Identify which cell holds the provided text, then report its [x, y] central coordinate. 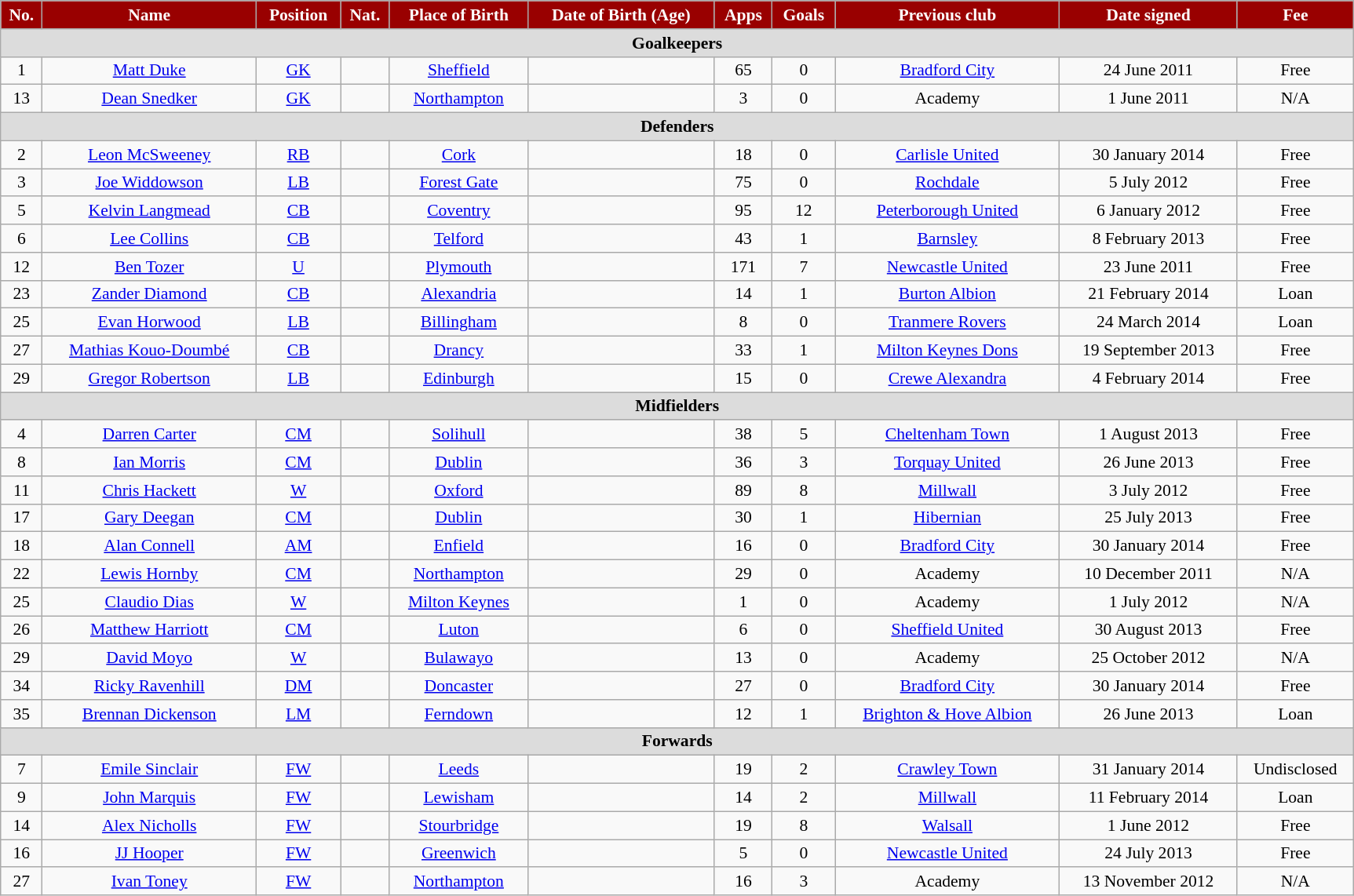
Bulawayo [458, 658]
24 March 2014 [1148, 322]
Claudio Dias [149, 602]
Previous club [947, 15]
Position [298, 15]
65 [743, 71]
Ian Morris [149, 462]
11 [22, 490]
Greenwich [458, 854]
Crawley Town [947, 770]
Evan Horwood [149, 322]
Brennan Dickenson [149, 714]
Joe Widdowson [149, 183]
Date of Birth (Age) [622, 15]
DM [298, 686]
David Moyo [149, 658]
Doncaster [458, 686]
5 July 2012 [1148, 183]
31 January 2014 [1148, 770]
8 February 2013 [1148, 239]
Cheltenham Town [947, 435]
43 [743, 239]
Enfield [458, 546]
Undisclosed [1295, 770]
9 [22, 798]
Ben Tozer [149, 267]
10 December 2011 [1148, 574]
Ferndown [458, 714]
Chris Hackett [149, 490]
Plymouth [458, 267]
Date signed [1148, 15]
4 February 2014 [1148, 378]
95 [743, 211]
Sheffield United [947, 630]
Peterborough United [947, 211]
John Marquis [149, 798]
17 [22, 518]
21 February 2014 [1148, 294]
Alexandria [458, 294]
22 [22, 574]
25 October 2012 [1148, 658]
AM [298, 546]
Name [149, 15]
13 November 2012 [1148, 882]
Rochdale [947, 183]
33 [743, 351]
Nat. [365, 15]
Carlisle United [947, 155]
75 [743, 183]
Ivan Toney [149, 882]
Gary Deegan [149, 518]
25 July 2013 [1148, 518]
Billingham [458, 322]
Burton Albion [947, 294]
Goalkeepers [677, 43]
Mathias Kouo-Doumbé [149, 351]
Lewis Hornby [149, 574]
30 [743, 518]
19 September 2013 [1148, 351]
23 [22, 294]
Emile Sinclair [149, 770]
Lee Collins [149, 239]
Leon McSweeney [149, 155]
Luton [458, 630]
36 [743, 462]
Lewisham [458, 798]
Forest Gate [458, 183]
Goals [804, 15]
Midfielders [677, 406]
1 August 2013 [1148, 435]
1 June 2012 [1148, 825]
24 July 2013 [1148, 854]
Leeds [458, 770]
Crewe Alexandra [947, 378]
38 [743, 435]
Walsall [947, 825]
Alex Nicholls [149, 825]
Alan Connell [149, 546]
Place of Birth [458, 15]
34 [22, 686]
1 July 2012 [1148, 602]
171 [743, 267]
6 January 2012 [1148, 211]
89 [743, 490]
Telford [458, 239]
24 June 2011 [1148, 71]
35 [22, 714]
Milton Keynes [458, 602]
Apps [743, 15]
4 [22, 435]
Fee [1295, 15]
Cork [458, 155]
Tranmere Rovers [947, 322]
Gregor Robertson [149, 378]
Torquay United [947, 462]
11 February 2014 [1148, 798]
23 June 2011 [1148, 267]
U [298, 267]
Stourbridge [458, 825]
Oxford [458, 490]
Coventry [458, 211]
Barnsley [947, 239]
Ricky Ravenhill [149, 686]
26 [22, 630]
Forwards [677, 741]
Milton Keynes Dons [947, 351]
Drancy [458, 351]
Dean Snedker [149, 99]
Solihull [458, 435]
LM [298, 714]
Matt Duke [149, 71]
30 August 2013 [1148, 630]
Edinburgh [458, 378]
Brighton & Hove Albion [947, 714]
Kelvin Langmead [149, 211]
15 [743, 378]
1 June 2011 [1148, 99]
Zander Diamond [149, 294]
RB [298, 155]
3 July 2012 [1148, 490]
JJ Hooper [149, 854]
Sheffield [458, 71]
Hibernian [947, 518]
Defenders [677, 127]
Matthew Harriott [149, 630]
No. [22, 15]
Darren Carter [149, 435]
